Return the [X, Y] coordinate for the center point of the cell that contains the specified text.  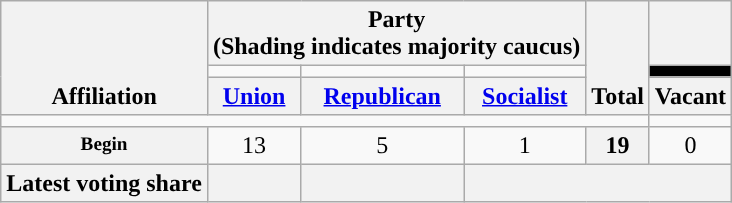
Total [618, 58]
13 [254, 145]
Begin [104, 145]
1 [525, 145]
Republican [382, 96]
Latest voting share [104, 183]
Socialist [525, 96]
0 [690, 145]
Party (Shading indicates majority caucus) [396, 34]
19 [618, 145]
Affiliation [104, 58]
Union [254, 96]
Vacant [690, 96]
5 [382, 145]
